Identify which cell holds the provided text, then report its (X, Y) central coordinate. 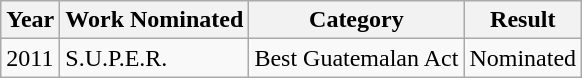
2011 (30, 58)
Work Nominated (154, 20)
Year (30, 20)
Category (356, 20)
Nominated (523, 58)
S.U.P.E.R. (154, 58)
Best Guatemalan Act (356, 58)
Result (523, 20)
